Search for the cell housing the specified text and yield its [X, Y] center coordinate. 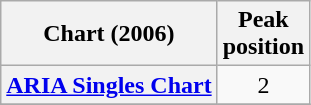
Chart (2006) [109, 34]
2 [263, 85]
Peakposition [263, 34]
ARIA Singles Chart [109, 85]
